Extract the [X, Y] coordinate from the center of the cell holding the provided text.  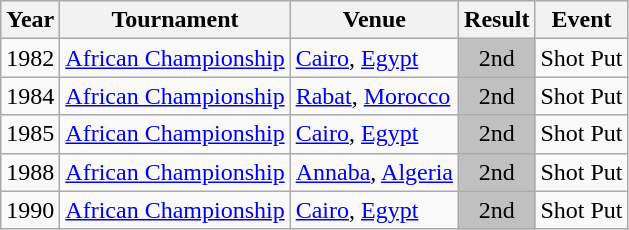
Rabat, Morocco [374, 96]
Tournament [175, 20]
Annaba, Algeria [374, 172]
Result [497, 20]
Venue [374, 20]
Year [30, 20]
1990 [30, 210]
1982 [30, 58]
1984 [30, 96]
1988 [30, 172]
Event [582, 20]
1985 [30, 134]
